Find where the given text appears and provide that cell's center as (x, y) coordinate. 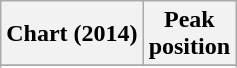
Chart (2014) (72, 34)
Peakposition (189, 34)
